Determine the (x, y) coordinate at the center of the cell enclosing the given text.  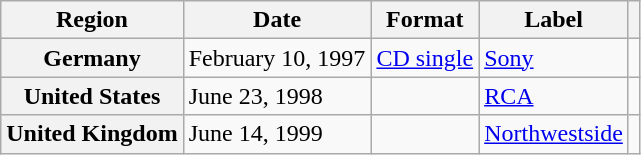
CD single (425, 58)
Date (277, 20)
February 10, 1997 (277, 58)
RCA (554, 96)
Label (554, 20)
Sony (554, 58)
June 23, 1998 (277, 96)
Region (92, 20)
June 14, 1999 (277, 134)
Northwestside (554, 134)
United States (92, 96)
Germany (92, 58)
Format (425, 20)
United Kingdom (92, 134)
